Scan for the cell matching the given text and deliver its [X, Y] coordinate at center. 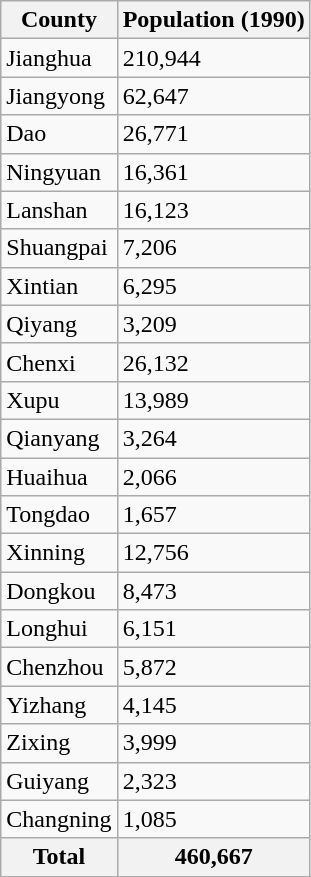
3,264 [214, 438]
26,132 [214, 362]
6,151 [214, 629]
210,944 [214, 58]
Jianghua [59, 58]
Jiangyong [59, 96]
6,295 [214, 286]
13,989 [214, 400]
460,667 [214, 857]
Xinning [59, 553]
Xintian [59, 286]
3,209 [214, 324]
62,647 [214, 96]
Qianyang [59, 438]
Dongkou [59, 591]
Total [59, 857]
Chenzhou [59, 667]
Xupu [59, 400]
Guiyang [59, 781]
1,657 [214, 515]
8,473 [214, 591]
Huaihua [59, 477]
Longhui [59, 629]
Dao [59, 134]
Shuangpai [59, 248]
16,361 [214, 172]
7,206 [214, 248]
Yizhang [59, 705]
Chenxi [59, 362]
Changning [59, 819]
Population (1990) [214, 20]
4,145 [214, 705]
Lanshan [59, 210]
Qiyang [59, 324]
County [59, 20]
3,999 [214, 743]
2,323 [214, 781]
12,756 [214, 553]
Zixing [59, 743]
26,771 [214, 134]
Ningyuan [59, 172]
Tongdao [59, 515]
16,123 [214, 210]
1,085 [214, 819]
2,066 [214, 477]
5,872 [214, 667]
